Return (x, y) of the center of cell containing provided text 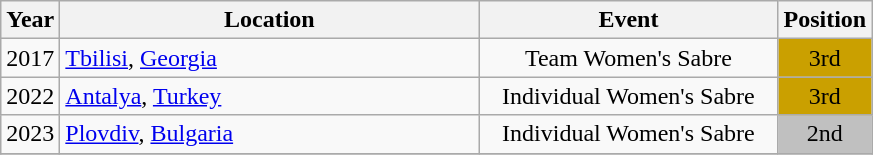
Year (30, 20)
2017 (30, 58)
Antalya, Turkey (270, 96)
Event (628, 20)
Position (825, 20)
2023 (30, 134)
Location (270, 20)
Team Women's Sabre (628, 58)
Tbilisi, Georgia (270, 58)
2022 (30, 96)
2nd (825, 134)
Plovdiv, Bulgaria (270, 134)
